Search for the cell housing the specified text and yield its (X, Y) center coordinate. 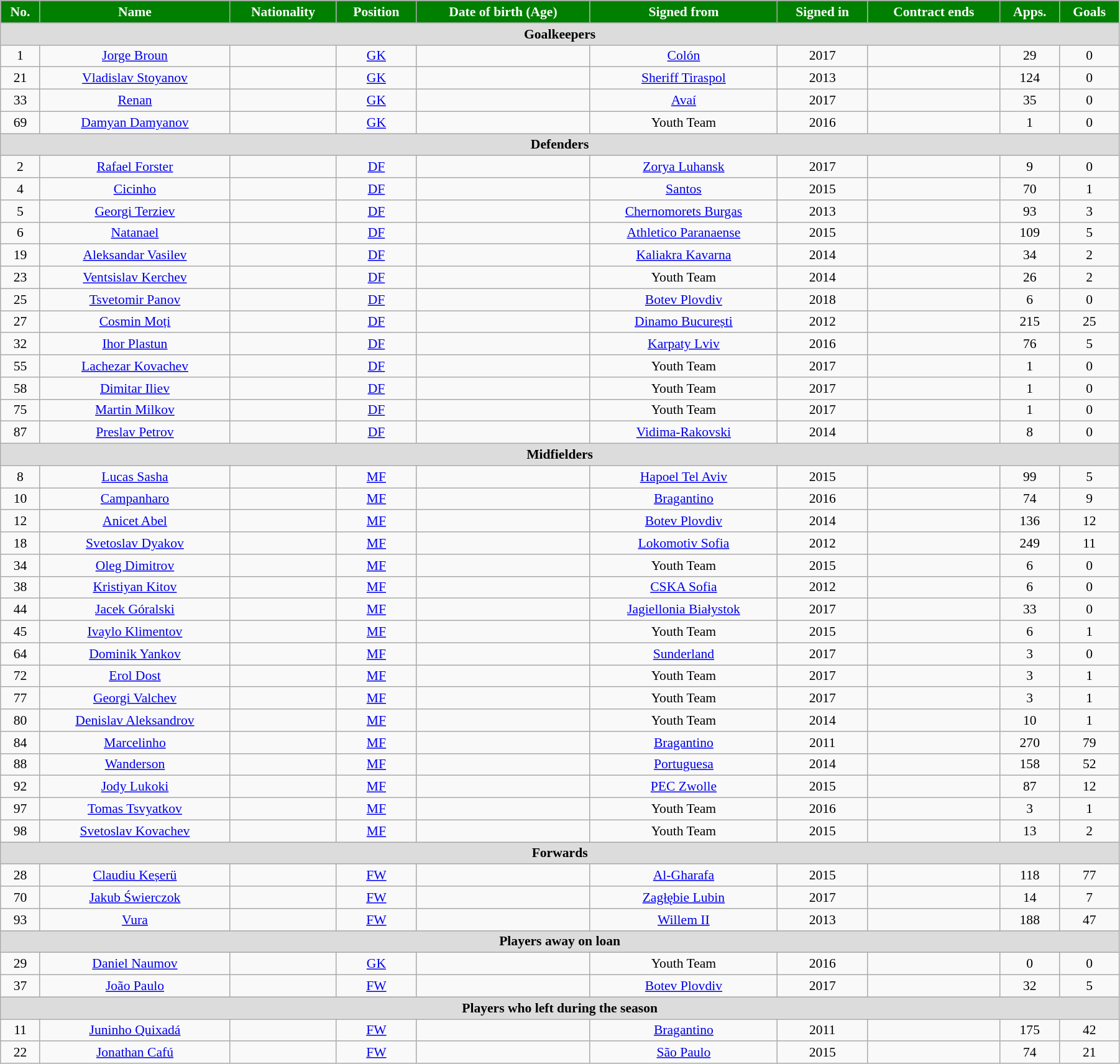
38 (21, 587)
215 (1030, 322)
Natanael (134, 233)
Vladislav Stoyanov (134, 78)
Players away on loan (560, 942)
Damyan Damyanov (134, 122)
79 (1090, 743)
Forwards (560, 853)
Oleg Dimitrov (134, 566)
28 (21, 876)
19 (21, 255)
Vura (134, 920)
Position (376, 12)
Erol Dost (134, 676)
Denislav Aleksandrov (134, 720)
Jorge Broun (134, 56)
Dimitar Iliev (134, 388)
João Paulo (134, 986)
CSKA Sofia (684, 587)
47 (1090, 920)
PEC Zwolle (684, 787)
Jakub Świerczok (134, 897)
270 (1030, 743)
26 (1030, 278)
72 (21, 676)
Portuguesa (684, 764)
Jacek Góralski (134, 610)
45 (21, 632)
Al-Gharafa (684, 876)
4 (21, 189)
55 (21, 366)
Karpaty Lviv (684, 344)
Ihor Plastun (134, 344)
14 (1030, 897)
Signed from (684, 12)
Santos (684, 189)
Dinamo București (684, 322)
Colón (684, 56)
158 (1030, 764)
23 (21, 278)
Campanharo (134, 499)
7 (1090, 897)
Zagłębie Lubin (684, 897)
Jonathan Cafú (134, 1053)
Goalkeepers (560, 34)
Wanderson (134, 764)
99 (1030, 477)
52 (1090, 764)
69 (21, 122)
Cosmin Moți (134, 322)
Juninho Quixadá (134, 1030)
124 (1030, 78)
Jody Lukoki (134, 787)
Avaí (684, 101)
Contract ends (934, 12)
Kaliakra Kavarna (684, 255)
Aleksandar Vasilev (134, 255)
Daniel Naumov (134, 964)
175 (1030, 1030)
98 (21, 831)
Jagiellonia Białystok (684, 610)
Signed in (822, 12)
Goals (1090, 12)
118 (1030, 876)
37 (21, 986)
No. (21, 12)
88 (21, 764)
249 (1030, 543)
Martin Milkov (134, 410)
22 (21, 1053)
Lokomotiv Sofia (684, 543)
Rafael Forster (134, 167)
92 (21, 787)
Lachezar Kovachev (134, 366)
Svetoslav Dyakov (134, 543)
136 (1030, 521)
Nationality (283, 12)
Chernomorets Burgas (684, 211)
Midfielders (560, 455)
Name (134, 12)
Claudiu Keșerü (134, 876)
64 (21, 654)
75 (21, 410)
Sunderland (684, 654)
Vidima-Rakovski (684, 433)
Date of birth (Age) (503, 12)
188 (1030, 920)
Dominik Yankov (134, 654)
Tomas Tsvyatkov (134, 809)
Apps. (1030, 12)
Marcelinho (134, 743)
Players who left during the season (560, 1008)
Willem II (684, 920)
Hapoel Tel Aviv (684, 477)
Renan (134, 101)
Lucas Sasha (134, 477)
Kristiyan Kitov (134, 587)
13 (1030, 831)
Preslav Petrov (134, 433)
42 (1090, 1030)
Tsvetomir Panov (134, 300)
58 (21, 388)
76 (1030, 344)
84 (21, 743)
Georgi Terziev (134, 211)
São Paulo (684, 1053)
109 (1030, 233)
Cicinho (134, 189)
Georgi Valchev (134, 699)
Zorya Luhansk (684, 167)
2018 (822, 300)
Ivaylo Klimentov (134, 632)
97 (21, 809)
80 (21, 720)
Svetoslav Kovachev (134, 831)
35 (1030, 101)
44 (21, 610)
Defenders (560, 145)
18 (21, 543)
Athletico Paranaense (684, 233)
Sheriff Tiraspol (684, 78)
Ventsislav Kerchev (134, 278)
27 (21, 322)
Anicet Abel (134, 521)
